Search for the cell housing the specified text and yield its (x, y) center coordinate. 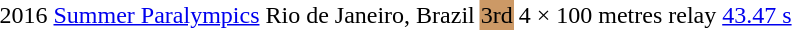
Rio de Janeiro, Brazil (370, 15)
3rd (496, 15)
4 × 100 metres relay (617, 15)
Summer Paralympics (156, 15)
